Return the (X, Y) coordinate for the center point of the cell that contains the specified text.  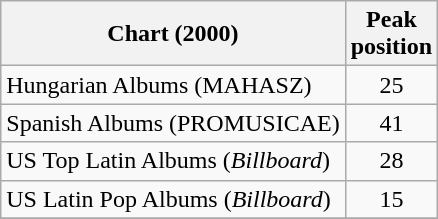
US Top Latin Albums (Billboard) (173, 161)
15 (391, 199)
US Latin Pop Albums (Billboard) (173, 199)
Spanish Albums (PROMUSICAE) (173, 123)
Peakposition (391, 34)
Hungarian Albums (MAHASZ) (173, 85)
41 (391, 123)
25 (391, 85)
Chart (2000) (173, 34)
28 (391, 161)
